Extract the (x, y) coordinate from the center of the cell holding the provided text.  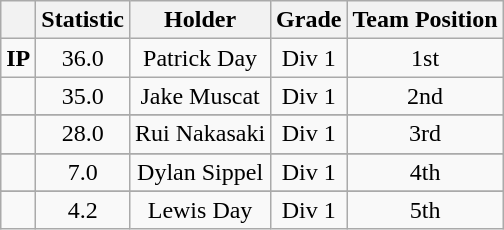
Holder (200, 20)
28.0 (83, 134)
35.0 (83, 96)
Patrick Day (200, 58)
Jake Muscat (200, 96)
4th (425, 172)
Statistic (83, 20)
Grade (309, 20)
1st (425, 58)
Team Position (425, 20)
Lewis Day (200, 210)
4.2 (83, 210)
5th (425, 210)
Dylan Sippel (200, 172)
3rd (425, 134)
36.0 (83, 58)
IP (18, 58)
Rui Nakasaki (200, 134)
2nd (425, 96)
7.0 (83, 172)
